Return the (x, y) coordinate for the center point of the cell that contains the specified text.  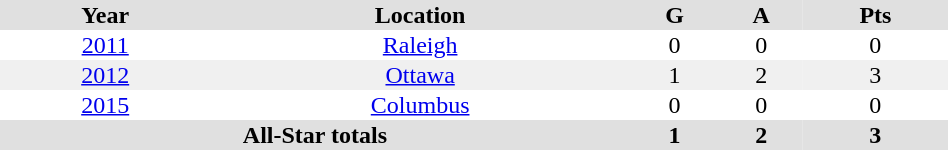
Year (105, 15)
Location (420, 15)
All-Star totals (315, 135)
2015 (105, 105)
G (674, 15)
Pts (875, 15)
A (761, 15)
Ottawa (420, 75)
2012 (105, 75)
2011 (105, 45)
Columbus (420, 105)
Raleigh (420, 45)
